Extract the [X, Y] coordinate from the center of the cell holding the provided text.  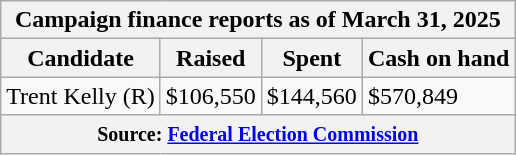
Trent Kelly (R) [81, 96]
Cash on hand [438, 58]
Source: Federal Election Commission [258, 134]
Candidate [81, 58]
$570,849 [438, 96]
Campaign finance reports as of March 31, 2025 [258, 20]
Raised [210, 58]
Spent [312, 58]
$144,560 [312, 96]
$106,550 [210, 96]
